For the text-containing cell, return its midpoint in (X, Y) coordinate format. 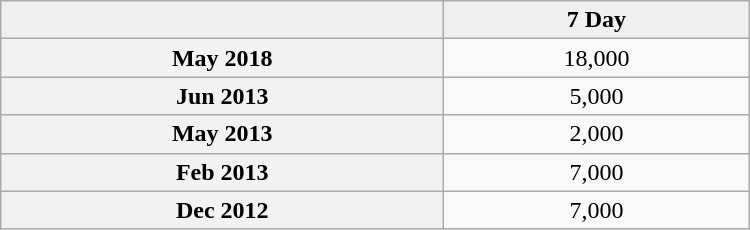
May 2013 (222, 134)
5,000 (597, 96)
Dec 2012 (222, 210)
2,000 (597, 134)
Jun 2013 (222, 96)
May 2018 (222, 58)
Feb 2013 (222, 172)
7 Day (597, 20)
18,000 (597, 58)
